Capture the cell that displays the provided text and extract its (X, Y) central coordinate. 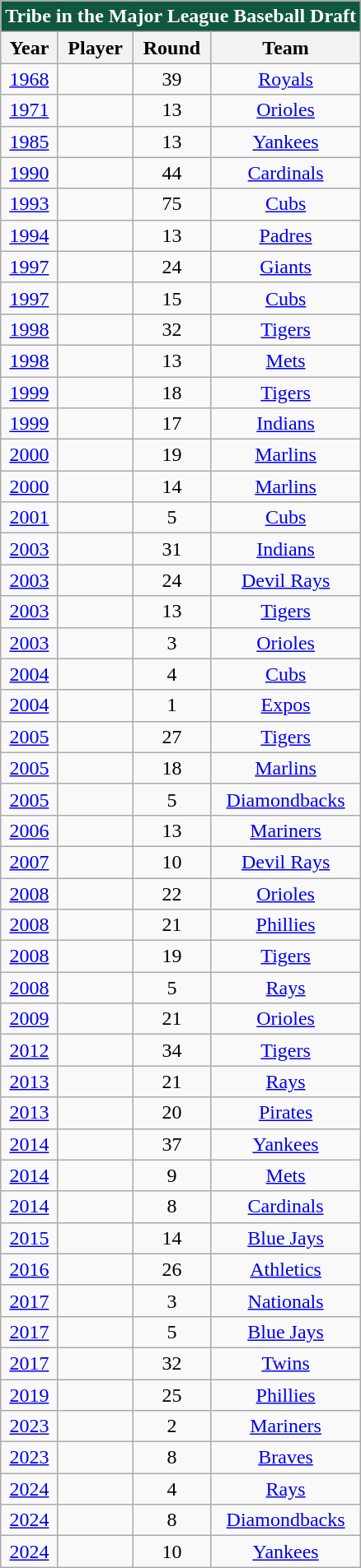
2006 (30, 831)
75 (171, 204)
37 (171, 1144)
2016 (30, 1269)
2 (171, 1426)
1 (171, 705)
1993 (30, 204)
1968 (30, 79)
Royals (286, 79)
1971 (30, 110)
2009 (30, 1019)
Team (286, 48)
2019 (30, 1395)
22 (171, 893)
Pirates (286, 1113)
Player (96, 48)
Nationals (286, 1300)
34 (171, 1050)
2007 (30, 862)
Year (30, 48)
Expos (286, 705)
2001 (30, 518)
27 (171, 737)
Braves (286, 1458)
9 (171, 1175)
20 (171, 1113)
Twins (286, 1363)
1994 (30, 235)
15 (171, 298)
Padres (286, 235)
39 (171, 79)
2012 (30, 1050)
Athletics (286, 1269)
25 (171, 1395)
31 (171, 549)
1985 (30, 142)
44 (171, 173)
Giants (286, 267)
Round (171, 48)
1990 (30, 173)
26 (171, 1269)
2015 (30, 1238)
Tribe in the Major League Baseball Draft (181, 16)
17 (171, 424)
